Extract the [x, y] coordinate from the center of the cell holding the provided text.  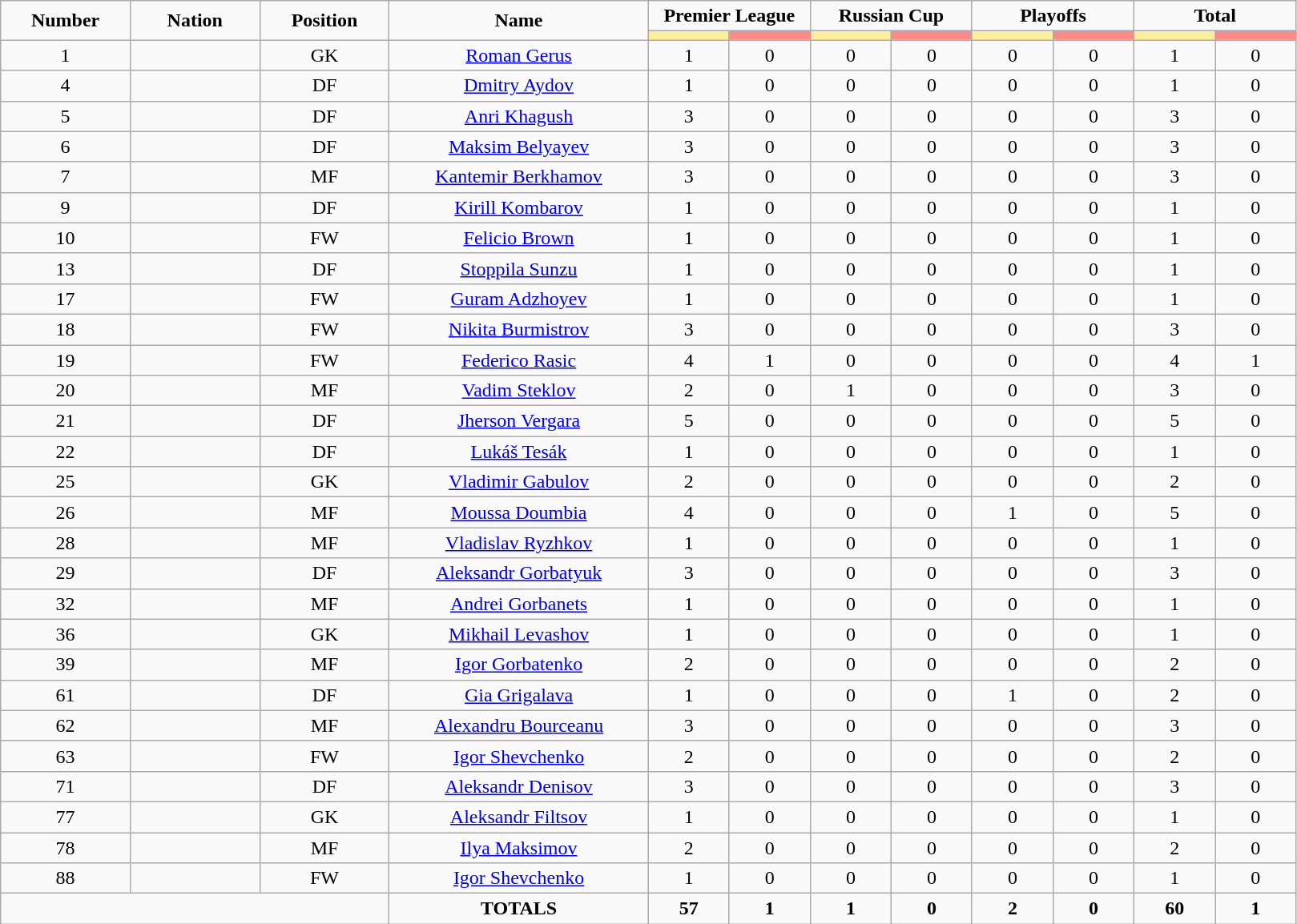
Aleksandr Gorbatyuk [519, 573]
Jherson Vergara [519, 421]
Gia Grigalava [519, 695]
Stoppila Sunzu [519, 268]
Anri Khagush [519, 116]
21 [66, 421]
57 [689, 909]
Russian Cup [891, 16]
13 [66, 268]
Vadim Steklov [519, 391]
9 [66, 207]
Guram Adzhoyev [519, 299]
Playoffs [1053, 16]
60 [1174, 909]
Position [324, 21]
6 [66, 147]
Roman Gerus [519, 55]
88 [66, 878]
61 [66, 695]
Moussa Doumbia [519, 512]
Aleksandr Filtsov [519, 817]
78 [66, 848]
28 [66, 543]
Mikhail Levashov [519, 634]
Igor Gorbatenko [519, 665]
Kantemir Berkhamov [519, 177]
17 [66, 299]
Ilya Maksimov [519, 848]
Aleksandr Denisov [519, 786]
Name [519, 21]
Federico Rasic [519, 360]
Felicio Brown [519, 238]
Premier League [729, 16]
Number [66, 21]
32 [66, 604]
Nation [195, 21]
63 [66, 756]
Total [1215, 16]
71 [66, 786]
22 [66, 452]
Vladimir Gabulov [519, 482]
Vladislav Ryzhkov [519, 543]
77 [66, 817]
Nikita Burmistrov [519, 329]
TOTALS [519, 909]
62 [66, 725]
Lukáš Tesák [519, 452]
26 [66, 512]
10 [66, 238]
20 [66, 391]
36 [66, 634]
29 [66, 573]
39 [66, 665]
Andrei Gorbanets [519, 604]
25 [66, 482]
Maksim Belyayev [519, 147]
18 [66, 329]
7 [66, 177]
Dmitry Aydov [519, 86]
19 [66, 360]
Kirill Kombarov [519, 207]
Alexandru Bourceanu [519, 725]
